Identify which cell holds the provided text, then report its (x, y) central coordinate. 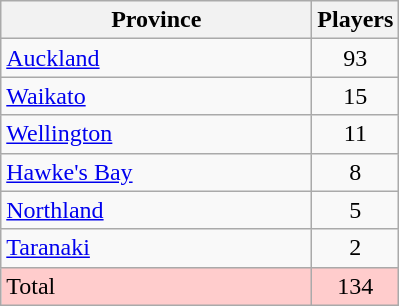
93 (356, 58)
Total (156, 286)
11 (356, 134)
Hawke's Bay (156, 172)
Province (156, 20)
Taranaki (156, 248)
Northland (156, 210)
Players (356, 20)
134 (356, 286)
Auckland (156, 58)
2 (356, 248)
8 (356, 172)
Wellington (156, 134)
5 (356, 210)
Waikato (156, 96)
15 (356, 96)
